Output the [X, Y] coordinate of the center of the cell containing the given text.  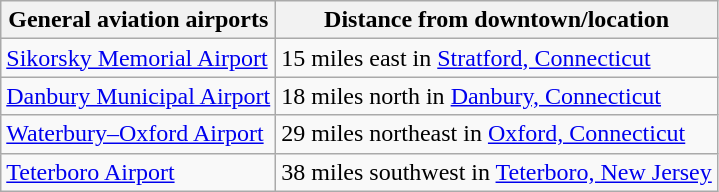
15 miles east in Stratford, Connecticut [497, 58]
Distance from downtown/location [497, 20]
Sikorsky Memorial Airport [138, 58]
29 miles northeast in Oxford, Connecticut [497, 134]
Danbury Municipal Airport [138, 96]
18 miles north in Danbury, Connecticut [497, 96]
General aviation airports [138, 20]
Teterboro Airport [138, 172]
38 miles southwest in Teterboro, New Jersey [497, 172]
Waterbury–Oxford Airport [138, 134]
